Pinpoint the cell where the given text exists, returning its (X, Y) midpoint coordinate. 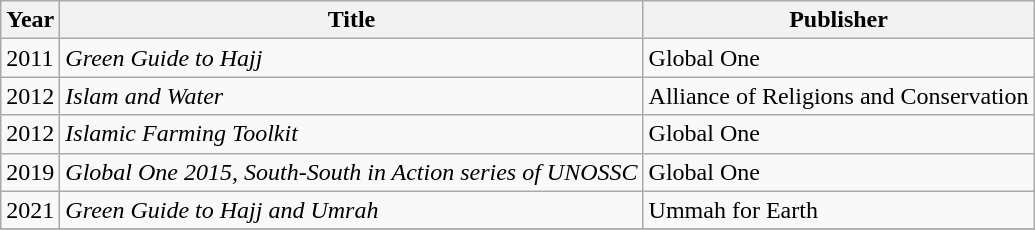
2019 (30, 172)
Islam and Water (352, 96)
2011 (30, 58)
Title (352, 20)
2021 (30, 210)
Publisher (838, 20)
Year (30, 20)
Alliance of Religions and Conservation (838, 96)
Ummah for Earth (838, 210)
Islamic Farming Toolkit (352, 134)
Global One 2015, South-South in Action series of UNOSSC (352, 172)
Green Guide to Hajj and Umrah (352, 210)
Green Guide to Hajj (352, 58)
